From the cell containing the given text, extract its center point as (x, y) coordinate. 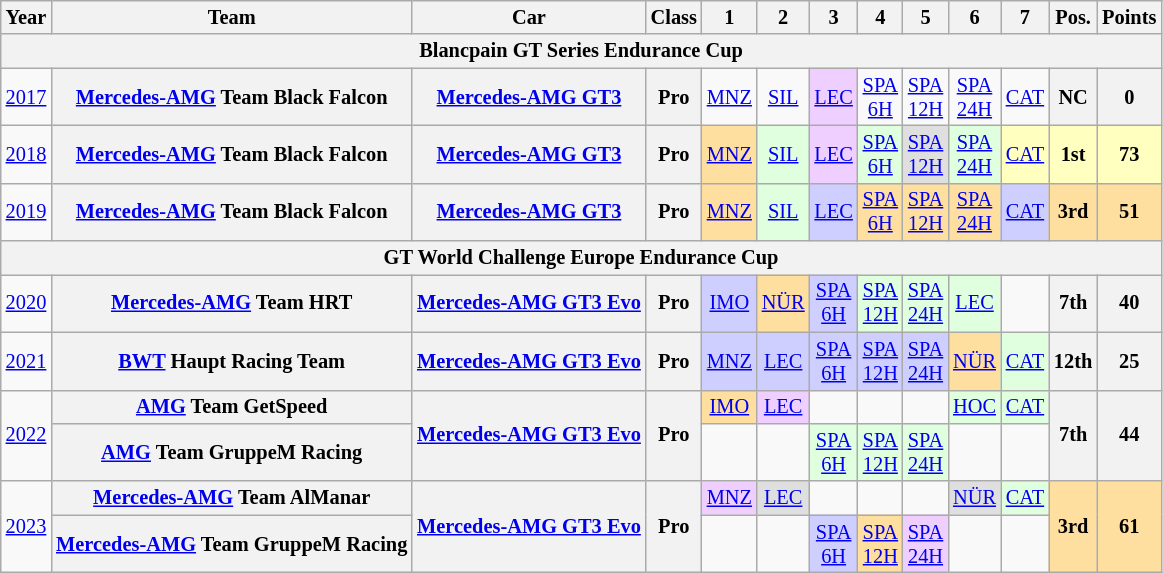
Pos. (1073, 17)
GT World Challenge Europe Endurance Cup (582, 258)
AMG Team GetSpeed (232, 407)
Mercedes-AMG Team AlManar (232, 498)
Year (26, 17)
Mercedes-AMG Team HRT (232, 303)
61 (1129, 526)
Mercedes-AMG Team GruppeM Racing (232, 544)
0 (1129, 97)
2020 (26, 303)
2023 (26, 526)
Points (1129, 17)
51 (1129, 212)
Blancpain GT Series Endurance Cup (582, 51)
12th (1073, 361)
3 (834, 17)
2018 (26, 154)
2022 (26, 436)
Car (529, 17)
44 (1129, 436)
NC (1073, 97)
40 (1129, 303)
6 (974, 17)
2021 (26, 361)
25 (1129, 361)
1st (1073, 154)
2 (784, 17)
Class (674, 17)
Team (232, 17)
2019 (26, 212)
1 (730, 17)
BWT Haupt Racing Team (232, 361)
2017 (26, 97)
5 (926, 17)
4 (880, 17)
HOC (974, 407)
AMG Team GruppeM Racing (232, 452)
73 (1129, 154)
7 (1025, 17)
